Identify which cell holds the provided text, then report its (x, y) central coordinate. 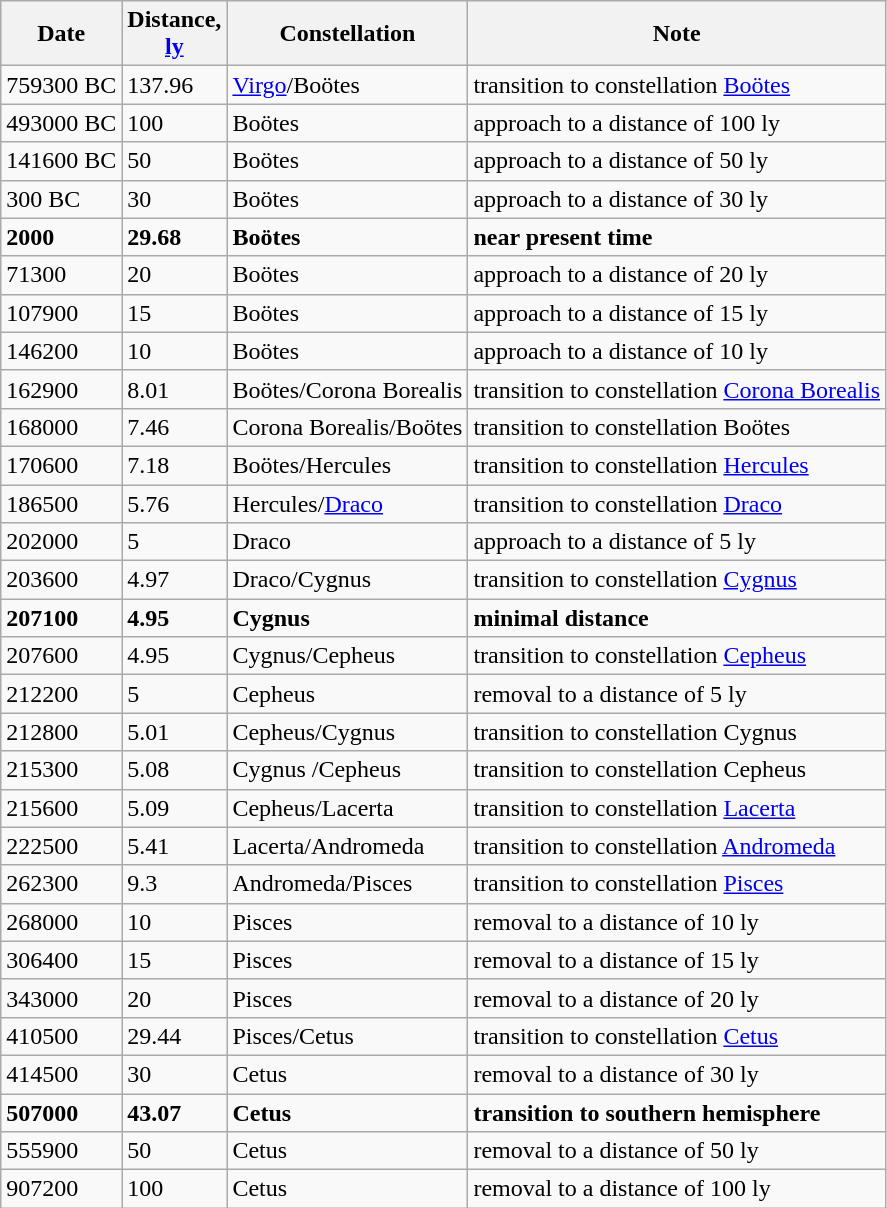
202000 (62, 542)
907200 (62, 1189)
410500 (62, 1036)
5.01 (174, 732)
Distance,ly (174, 34)
transition to constellation Draco (677, 503)
7.18 (174, 465)
approach to a distance of 20 ly (677, 275)
Cepheus/Lacerta (348, 808)
approach to a distance of 50 ly (677, 161)
170600 (62, 465)
212800 (62, 732)
107900 (62, 313)
removal to a distance of 30 ly (677, 1074)
29.44 (174, 1036)
removal to a distance of 20 ly (677, 998)
507000 (62, 1113)
9.3 (174, 884)
minimal distance (677, 618)
268000 (62, 922)
Hercules/Draco (348, 503)
Note (677, 34)
5.09 (174, 808)
Cepheus (348, 694)
Date (62, 34)
Virgo/Boötes (348, 85)
Andromeda/Pisces (348, 884)
transition to southern hemisphere (677, 1113)
555900 (62, 1151)
near present time (677, 237)
Pisces/Cetus (348, 1036)
transition to constellation Cetus (677, 1036)
43.07 (174, 1113)
207600 (62, 656)
759300 BC (62, 85)
137.96 (174, 85)
168000 (62, 427)
transition to constellation Hercules (677, 465)
5.08 (174, 770)
transition to constellation Andromeda (677, 846)
8.01 (174, 389)
removal to a distance of 10 ly (677, 922)
4.97 (174, 580)
approach to a distance of 15 ly (677, 313)
141600 BC (62, 161)
approach to a distance of 30 ly (677, 199)
215300 (62, 770)
5.76 (174, 503)
212200 (62, 694)
306400 (62, 960)
29.68 (174, 237)
7.46 (174, 427)
207100 (62, 618)
Corona Borealis/Boötes (348, 427)
Constellation (348, 34)
Cygnus (348, 618)
222500 (62, 846)
71300 (62, 275)
2000 (62, 237)
343000 (62, 998)
approach to a distance of 5 ly (677, 542)
186500 (62, 503)
Cepheus/Cygnus (348, 732)
146200 (62, 351)
414500 (62, 1074)
transition to constellation Lacerta (677, 808)
262300 (62, 884)
Draco (348, 542)
203600 (62, 580)
300 BC (62, 199)
removal to a distance of 100 ly (677, 1189)
removal to a distance of 5 ly (677, 694)
Boötes/Corona Borealis (348, 389)
approach to a distance of 10 ly (677, 351)
transition to constellation Pisces (677, 884)
Boötes/Hercules (348, 465)
215600 (62, 808)
Cygnus /Cepheus (348, 770)
Cygnus/Cepheus (348, 656)
removal to a distance of 50 ly (677, 1151)
removal to a distance of 15 ly (677, 960)
Lacerta/Andromeda (348, 846)
493000 BC (62, 123)
Draco/Cygnus (348, 580)
transition to constellation Corona Borealis (677, 389)
approach to a distance of 100 ly (677, 123)
5.41 (174, 846)
162900 (62, 389)
